Determine the [x, y] coordinate at the center of the cell enclosing the given text.  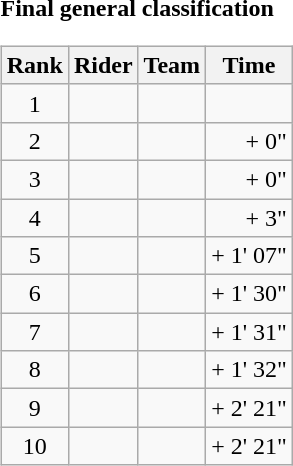
+ 1' 30" [250, 294]
+ 1' 07" [250, 256]
3 [34, 179]
7 [34, 332]
10 [34, 446]
9 [34, 408]
Rider [103, 65]
5 [34, 256]
8 [34, 370]
2 [34, 141]
Team [172, 65]
1 [34, 103]
+ 1' 31" [250, 332]
+ 3" [250, 217]
+ 1' 32" [250, 370]
Time [250, 65]
6 [34, 294]
4 [34, 217]
Rank [34, 65]
